Find where the given text appears and provide that cell's center as (X, Y) coordinate. 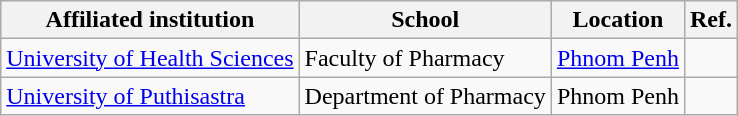
Faculty of Pharmacy (425, 58)
Affiliated institution (150, 20)
University of Health Sciences (150, 58)
Location (618, 20)
University of Puthisastra (150, 96)
Ref. (710, 20)
School (425, 20)
Department of Pharmacy (425, 96)
